Identify which cell holds the provided text, then report its [x, y] central coordinate. 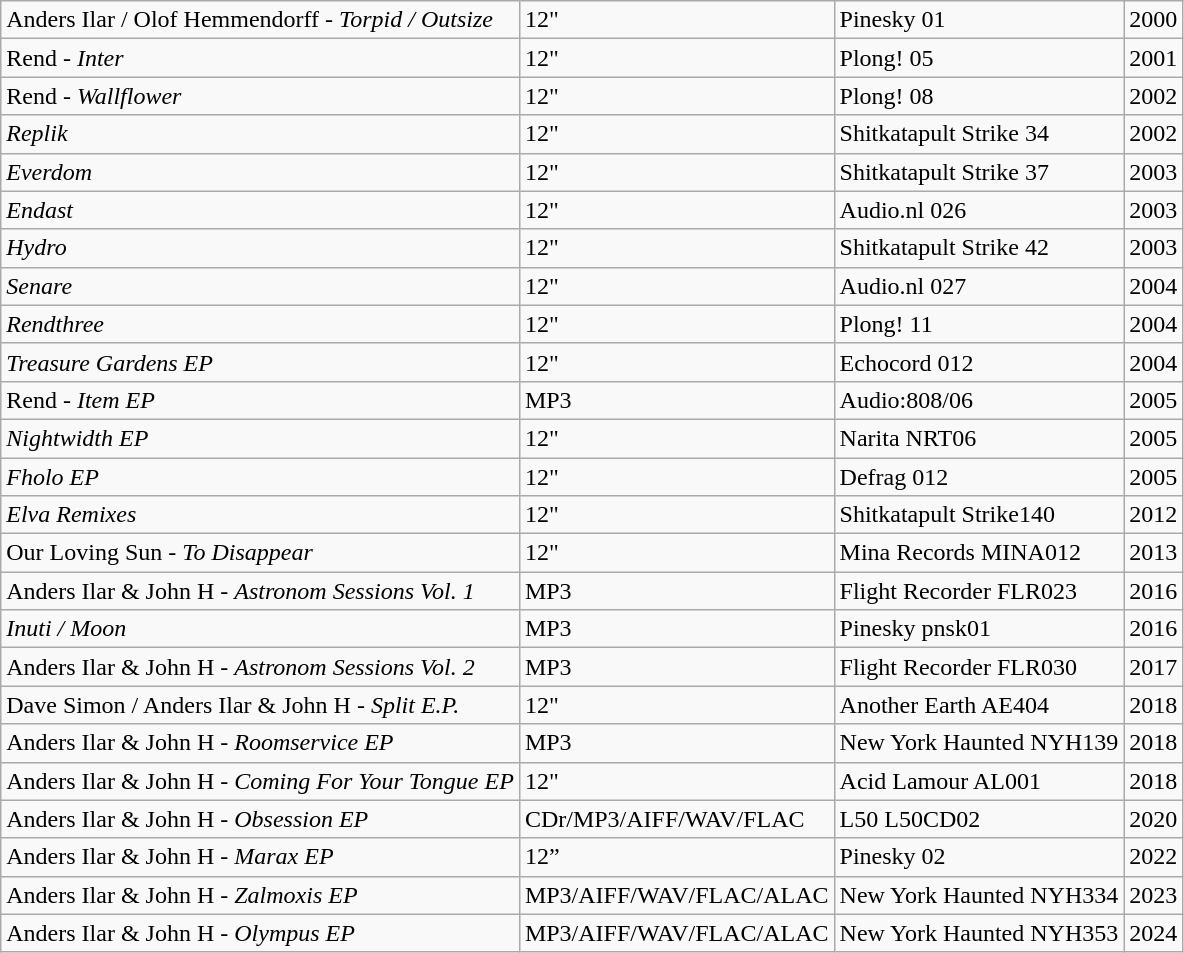
Pinesky 02 [979, 857]
Anders Ilar & John H - Obsession EP [260, 819]
Endast [260, 210]
2017 [1154, 667]
Senare [260, 286]
2020 [1154, 819]
Pinesky pnsk01 [979, 629]
Rend - Item EP [260, 400]
Flight Recorder FLR030 [979, 667]
Fholo EP [260, 477]
Elva Remixes [260, 515]
Defrag 012 [979, 477]
2024 [1154, 933]
Rend - Inter [260, 58]
2013 [1154, 553]
L50 L50CD02 [979, 819]
2022 [1154, 857]
Inuti / Moon [260, 629]
Audio.nl 027 [979, 286]
Mina Records MINA012 [979, 553]
Pinesky 01 [979, 20]
Shitkatapult Strike 42 [979, 248]
Plong! 05 [979, 58]
Dave Simon / Anders Ilar & John H - Split E.P. [260, 705]
Anders Ilar / Olof Hemmendorff - Torpid / Outsize [260, 20]
Narita NRT06 [979, 438]
Anders Ilar & John H - Zalmoxis EP [260, 895]
12” [676, 857]
Anders Ilar & John H - Astronom Sessions Vol. 2 [260, 667]
2000 [1154, 20]
Our Loving Sun - To Disappear [260, 553]
Rendthree [260, 324]
Plong! 11 [979, 324]
New York Haunted NYH139 [979, 743]
2023 [1154, 895]
New York Haunted NYH334 [979, 895]
Plong! 08 [979, 96]
2001 [1154, 58]
Replik [260, 134]
Anders Ilar & John H - Astronom Sessions Vol. 1 [260, 591]
Audio:808/06 [979, 400]
Anders Ilar & John H - Coming For Your Tongue EP [260, 781]
Shitkatapult Strike 37 [979, 172]
2012 [1154, 515]
Treasure Gardens EP [260, 362]
Shitkatapult Strike 34 [979, 134]
Echocord 012 [979, 362]
Hydro [260, 248]
Shitkatapult Strike140 [979, 515]
Acid Lamour AL001 [979, 781]
Anders Ilar & John H - Olympus EP [260, 933]
Anders Ilar & John H - Marax EP [260, 857]
Anders Ilar & John H - Roomservice EP [260, 743]
Everdom [260, 172]
New York Haunted NYH353 [979, 933]
Nightwidth EP [260, 438]
Another Earth AE404 [979, 705]
Audio.nl 026 [979, 210]
CDr/MP3/AIFF/WAV/FLAC [676, 819]
Flight Recorder FLR023 [979, 591]
Rend - Wallflower [260, 96]
